Return [x, y] of the center of cell containing provided text 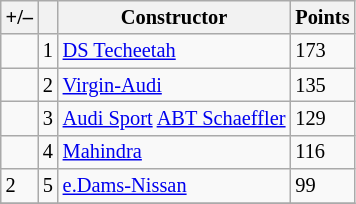
e.Dams-Nissan [174, 186]
Constructor [174, 17]
+/– [20, 17]
3 [48, 118]
116 [322, 152]
4 [48, 152]
5 [48, 186]
Audi Sport ABT Schaeffler [174, 118]
Points [322, 17]
173 [322, 51]
129 [322, 118]
DS Techeetah [174, 51]
Virgin-Audi [174, 85]
Mahindra [174, 152]
99 [322, 186]
1 [48, 51]
135 [322, 85]
